Search for the cell housing the specified text and yield its (x, y) center coordinate. 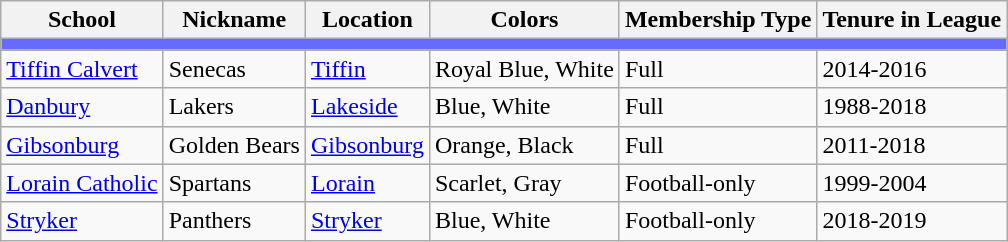
Spartans (234, 183)
Lakeside (367, 107)
2018-2019 (912, 221)
Colors (524, 20)
Scarlet, Gray (524, 183)
Lorain Catholic (82, 183)
Tenure in League (912, 20)
2014-2016 (912, 69)
Location (367, 20)
Tiffin (367, 69)
School (82, 20)
1999-2004 (912, 183)
Golden Bears (234, 145)
Royal Blue, White (524, 69)
1988-2018 (912, 107)
2011-2018 (912, 145)
Senecas (234, 69)
Lakers (234, 107)
Danbury (82, 107)
Orange, Black (524, 145)
Tiffin Calvert (82, 69)
Membership Type (718, 20)
Nickname (234, 20)
Panthers (234, 221)
Lorain (367, 183)
